Output the [X, Y] coordinate of the center of the cell containing the given text.  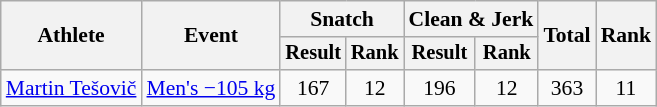
11 [626, 88]
Clean & Jerk [472, 19]
196 [440, 88]
Men's −105 kg [210, 88]
Martin Tešovič [72, 88]
Snatch [342, 19]
167 [313, 88]
Total [566, 36]
Event [210, 36]
363 [566, 88]
Athlete [72, 36]
